Search for the cell housing the specified text and yield its (x, y) center coordinate. 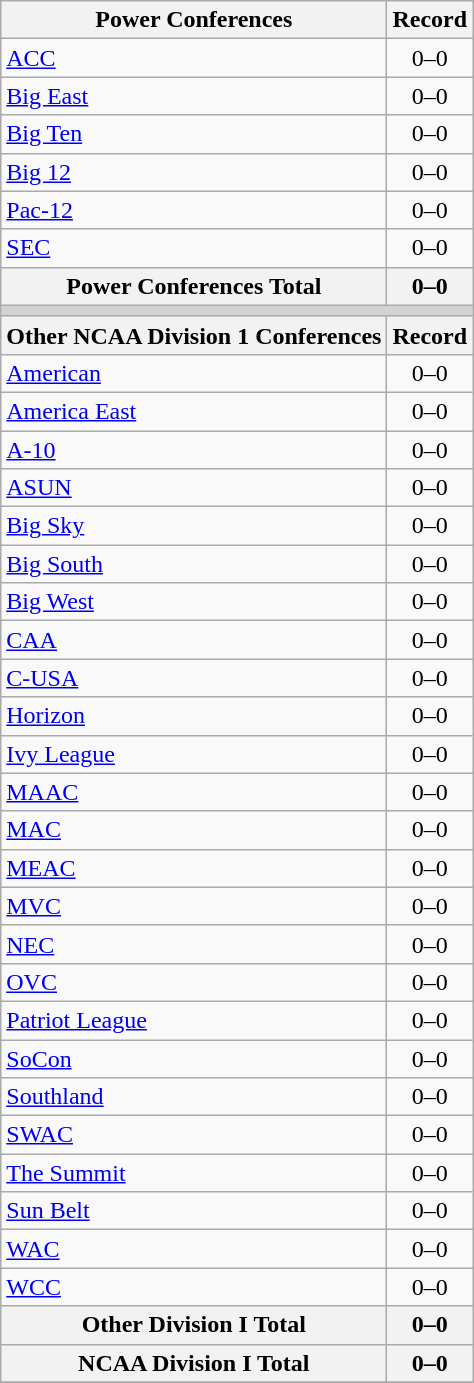
WAC (194, 1249)
The Summit (194, 1173)
America East (194, 411)
American (194, 373)
C-USA (194, 678)
Power Conferences (194, 20)
WCC (194, 1287)
Southland (194, 1097)
Big South (194, 564)
Patriot League (194, 1020)
SEC (194, 248)
NEC (194, 944)
Sun Belt (194, 1211)
MAC (194, 830)
MAAC (194, 792)
MVC (194, 906)
A-10 (194, 449)
Ivy League (194, 754)
Big Ten (194, 134)
ASUN (194, 488)
Pac-12 (194, 210)
Big East (194, 96)
SoCon (194, 1059)
Big 12 (194, 172)
NCAA Division I Total (194, 1363)
OVC (194, 982)
CAA (194, 640)
Power Conferences Total (194, 286)
Big Sky (194, 526)
MEAC (194, 868)
ACC (194, 58)
Horizon (194, 716)
SWAC (194, 1135)
Big West (194, 602)
Other NCAA Division 1 Conferences (194, 335)
Other Division I Total (194, 1325)
